Scan for the cell matching the given text and deliver its [x, y] coordinate at center. 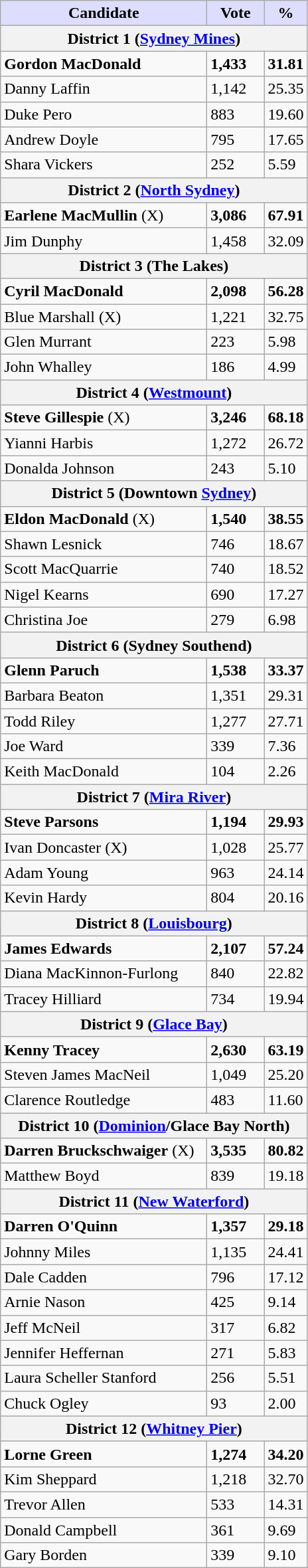
District 4 (Westmount) [154, 392]
Kevin Hardy [104, 898]
District 1 (Sydney Mines) [154, 39]
Darren Bruckschwaiger (X) [104, 1151]
1,433 [236, 64]
Scott MacQuarrie [104, 569]
1,218 [236, 1479]
746 [236, 544]
22.82 [285, 974]
Glenn Paruch [104, 670]
1,142 [236, 89]
3,246 [236, 418]
1,272 [236, 443]
9.69 [285, 1529]
Shara Vickers [104, 165]
1,274 [236, 1454]
483 [236, 1100]
2,630 [236, 1049]
Dale Cadden [104, 1277]
District 11 (New Waterford) [154, 1201]
1,049 [236, 1075]
29.93 [285, 822]
20.16 [285, 898]
1,135 [236, 1252]
Clarence Routledge [104, 1100]
33.37 [285, 670]
271 [236, 1353]
252 [236, 165]
Kim Sheppard [104, 1479]
Diana MacKinnon-Furlong [104, 974]
Duke Pero [104, 114]
29.31 [285, 695]
District 3 (The Lakes) [154, 266]
68.18 [285, 418]
District 8 (Louisbourg) [154, 923]
18.67 [285, 544]
17.65 [285, 139]
5.59 [285, 165]
Johnny Miles [104, 1252]
Earlene MacMullin (X) [104, 215]
Donald Campbell [104, 1529]
740 [236, 569]
2,107 [236, 948]
District 7 (Mira River) [154, 797]
795 [236, 139]
Matthew Boyd [104, 1176]
14.31 [285, 1504]
57.24 [285, 948]
361 [236, 1529]
Keith MacDonald [104, 772]
1,458 [236, 240]
Gary Borden [104, 1555]
Cyril MacDonald [104, 291]
Ivan Doncaster (X) [104, 847]
19.60 [285, 114]
5.10 [285, 468]
District 12 (Whitney Pier) [154, 1429]
Tracey Hilliard [104, 999]
Andrew Doyle [104, 139]
186 [236, 367]
19.94 [285, 999]
840 [236, 974]
Donalda Johnson [104, 468]
Jeff McNeil [104, 1328]
2.00 [285, 1403]
4.99 [285, 367]
Adam Young [104, 873]
223 [236, 342]
18.52 [285, 569]
796 [236, 1277]
2.26 [285, 772]
Nigel Kearns [104, 594]
1,277 [236, 721]
804 [236, 898]
Gordon MacDonald [104, 64]
3,535 [236, 1151]
Todd Riley [104, 721]
80.82 [285, 1151]
279 [236, 620]
2,098 [236, 291]
Steven James MacNeil [104, 1075]
6.82 [285, 1328]
Shawn Lesnick [104, 544]
Trevor Allen [104, 1504]
25.77 [285, 847]
27.71 [285, 721]
104 [236, 772]
Jim Dunphy [104, 240]
839 [236, 1176]
1,540 [236, 519]
425 [236, 1302]
1,194 [236, 822]
1,351 [236, 695]
District 6 (Sydney Southend) [154, 645]
District 9 (Glace Bay) [154, 1024]
Lorne Green [104, 1454]
Laura Scheller Stanford [104, 1378]
56.28 [285, 291]
1,221 [236, 317]
690 [236, 594]
Vote [236, 13]
Eldon MacDonald (X) [104, 519]
67.91 [285, 215]
% [285, 13]
Jennifer Heffernan [104, 1353]
34.20 [285, 1454]
63.19 [285, 1049]
Candidate [104, 13]
7.36 [285, 746]
1,538 [236, 670]
Barbara Beaton [104, 695]
11.60 [285, 1100]
32.09 [285, 240]
Yianni Harbis [104, 443]
Blue Marshall (X) [104, 317]
734 [236, 999]
24.41 [285, 1252]
District 2 (North Sydney) [154, 190]
Arnie Nason [104, 1302]
Chuck Ogley [104, 1403]
32.70 [285, 1479]
19.18 [285, 1176]
5.98 [285, 342]
24.14 [285, 873]
5.83 [285, 1353]
243 [236, 468]
317 [236, 1328]
533 [236, 1504]
5.51 [285, 1378]
James Edwards [104, 948]
Christina Joe [104, 620]
17.27 [285, 594]
Danny Laffin [104, 89]
9.10 [285, 1555]
Steve Parsons [104, 822]
1,028 [236, 847]
6.98 [285, 620]
District 10 (Dominion/Glace Bay North) [154, 1126]
31.81 [285, 64]
883 [236, 114]
Kenny Tracey [104, 1049]
256 [236, 1378]
District 5 (Downtown Sydney) [154, 493]
John Whalley [104, 367]
93 [236, 1403]
Steve Gillespie (X) [104, 418]
29.18 [285, 1227]
17.12 [285, 1277]
25.35 [285, 89]
38.55 [285, 519]
26.72 [285, 443]
32.75 [285, 317]
963 [236, 873]
Glen Murrant [104, 342]
9.14 [285, 1302]
Darren O'Quinn [104, 1227]
25.20 [285, 1075]
1,357 [236, 1227]
Joe Ward [104, 746]
3,086 [236, 215]
